Return (x, y) of the center of cell containing provided text 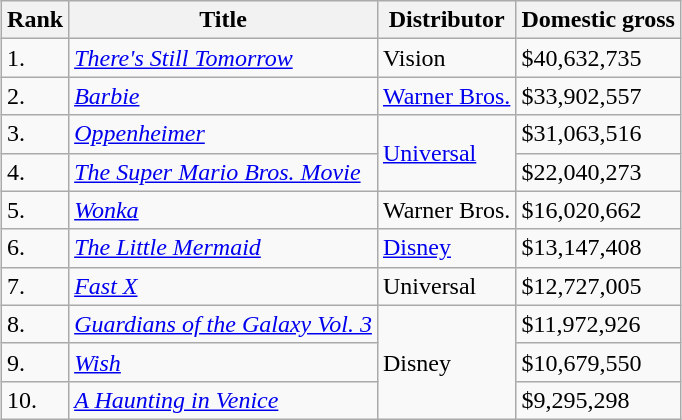
$40,632,735 (598, 58)
Title (224, 20)
4. (36, 172)
6. (36, 248)
Oppenheimer (224, 134)
$33,902,557 (598, 96)
8. (36, 324)
Rank (36, 20)
Domestic gross (598, 20)
Barbie (224, 96)
9. (36, 362)
Distributor (446, 20)
3. (36, 134)
There's Still Tomorrow (224, 58)
Guardians of the Galaxy Vol. 3 (224, 324)
Vision (446, 58)
2. (36, 96)
Wish (224, 362)
10. (36, 400)
$10,679,550 (598, 362)
Fast X (224, 286)
1. (36, 58)
$12,727,005 (598, 286)
A Haunting in Venice (224, 400)
The Super Mario Bros. Movie (224, 172)
Wonka (224, 210)
$13,147,408 (598, 248)
5. (36, 210)
7. (36, 286)
$22,040,273 (598, 172)
$16,020,662 (598, 210)
The Little Mermaid (224, 248)
$9,295,298 (598, 400)
$31,063,516 (598, 134)
$11,972,926 (598, 324)
